Extract the (x, y) coordinate from the center of the cell holding the provided text.  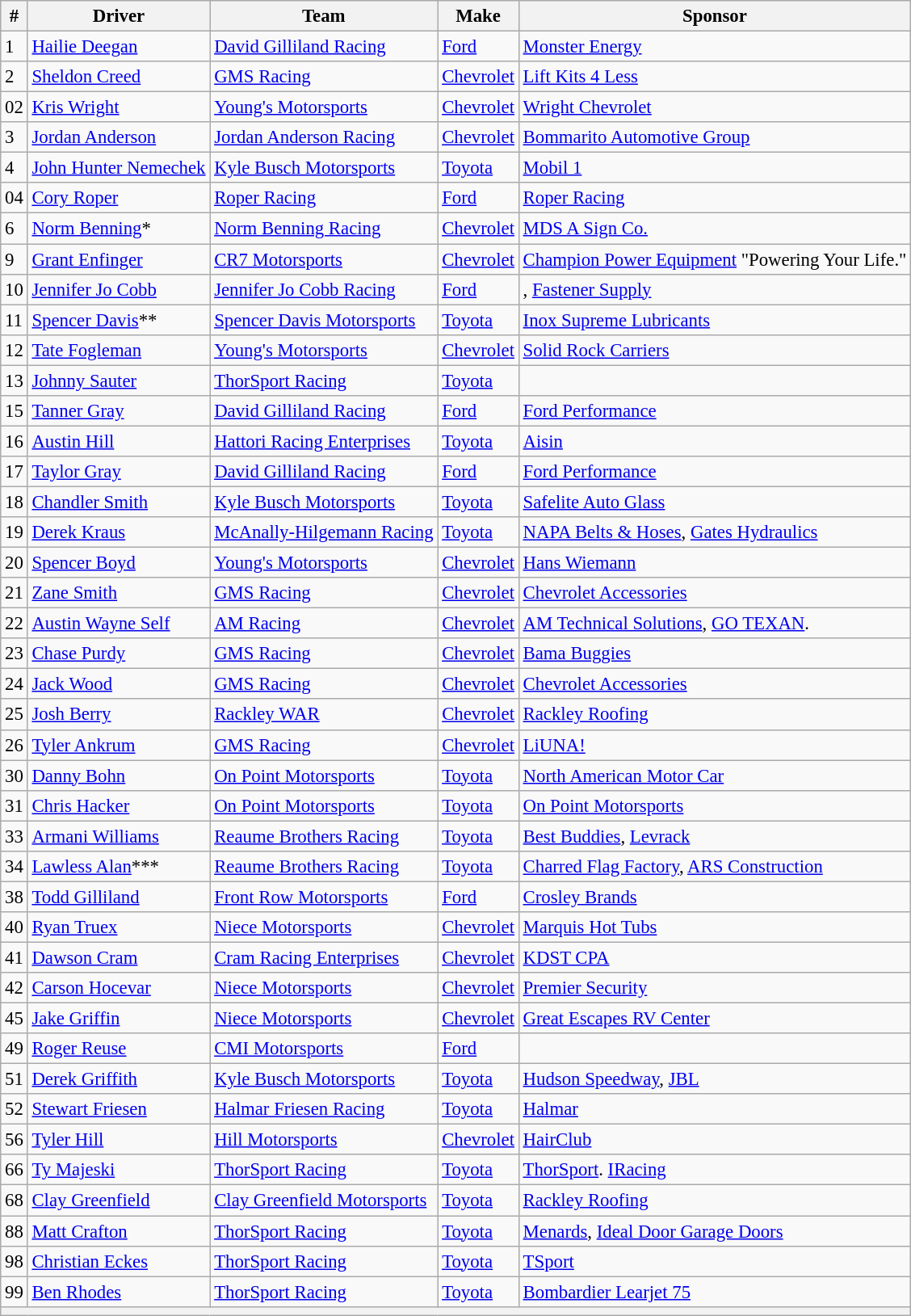
52 (15, 1109)
45 (15, 1019)
Spencer Davis Motorsports (324, 320)
Inox Supreme Lubricants (714, 320)
Jordan Anderson (119, 137)
Armani Williams (119, 836)
Johnny Sauter (119, 381)
Hailie Deegan (119, 47)
88 (15, 1231)
34 (15, 867)
Safelite Auto Glass (714, 502)
NAPA Belts & Hoses, Gates Hydraulics (714, 532)
98 (15, 1261)
40 (15, 927)
Solid Rock Carriers (714, 350)
4 (15, 168)
Mobil 1 (714, 168)
Wright Chevrolet (714, 107)
Tyler Ankrum (119, 745)
Hill Motorsports (324, 1140)
John Hunter Nemechek (119, 168)
Charred Flag Factory, ARS Construction (714, 867)
Driver (119, 16)
Jordan Anderson Racing (324, 137)
Stewart Friesen (119, 1109)
Spencer Boyd (119, 563)
Todd Gilliland (119, 897)
Hudson Speedway, JBL (714, 1079)
Austin Wayne Self (119, 624)
Ryan Truex (119, 927)
Kris Wright (119, 107)
15 (15, 411)
16 (15, 441)
Halmar (714, 1109)
Derek Griffith (119, 1079)
AM Technical Solutions, GO TEXAN. (714, 624)
11 (15, 320)
13 (15, 381)
, Fastener Supply (714, 289)
Monster Energy (714, 47)
12 (15, 350)
6 (15, 229)
Austin Hill (119, 441)
3 (15, 137)
TSport (714, 1261)
49 (15, 1049)
Premier Security (714, 988)
Lawless Alan*** (119, 867)
1 (15, 47)
02 (15, 107)
Front Row Motorsports (324, 897)
# (15, 16)
38 (15, 897)
Tate Fogleman (119, 350)
Aisin (714, 441)
10 (15, 289)
31 (15, 805)
Roger Reuse (119, 1049)
Jake Griffin (119, 1019)
51 (15, 1079)
23 (15, 654)
Champion Power Equipment "Powering Your Life." (714, 259)
CR7 Motorsports (324, 259)
McAnally-Hilgemann Racing (324, 532)
20 (15, 563)
Halmar Friesen Racing (324, 1109)
HairClub (714, 1140)
Derek Kraus (119, 532)
Jack Wood (119, 684)
Cram Racing Enterprises (324, 957)
33 (15, 836)
Cory Roper (119, 198)
Tanner Gray (119, 411)
MDS A Sign Co. (714, 229)
Grant Enfinger (119, 259)
26 (15, 745)
Ty Majeski (119, 1171)
Spencer Davis** (119, 320)
Make (478, 16)
Great Escapes RV Center (714, 1019)
22 (15, 624)
CMI Motorsports (324, 1049)
KDST CPA (714, 957)
Menards, Ideal Door Garage Doors (714, 1231)
Bombardier Learjet 75 (714, 1292)
9 (15, 259)
Norm Benning Racing (324, 229)
30 (15, 776)
Norm Benning* (119, 229)
Taylor Gray (119, 472)
25 (15, 715)
18 (15, 502)
Danny Bohn (119, 776)
Chase Purdy (119, 654)
Crosley Brands (714, 897)
Sheldon Creed (119, 77)
Dawson Cram (119, 957)
Rackley WAR (324, 715)
Christian Eckes (119, 1261)
68 (15, 1200)
Carson Hocevar (119, 988)
24 (15, 684)
Matt Crafton (119, 1231)
Hans Wiemann (714, 563)
56 (15, 1140)
Hattori Racing Enterprises (324, 441)
17 (15, 472)
Chris Hacker (119, 805)
Clay Greenfield (119, 1200)
Lift Kits 4 Less (714, 77)
Tyler Hill (119, 1140)
42 (15, 988)
North American Motor Car (714, 776)
ThorSport. IRacing (714, 1171)
Best Buddies, Levrack (714, 836)
Sponsor (714, 16)
99 (15, 1292)
Jennifer Jo Cobb (119, 289)
04 (15, 198)
66 (15, 1171)
19 (15, 532)
Ben Rhodes (119, 1292)
Josh Berry (119, 715)
Chandler Smith (119, 502)
Marquis Hot Tubs (714, 927)
Bommarito Automotive Group (714, 137)
Jennifer Jo Cobb Racing (324, 289)
Bama Buggies (714, 654)
AM Racing (324, 624)
Zane Smith (119, 593)
Team (324, 16)
41 (15, 957)
21 (15, 593)
Clay Greenfield Motorsports (324, 1200)
2 (15, 77)
LiUNA! (714, 745)
